Pinpoint the cell where the given text exists, returning its (X, Y) midpoint coordinate. 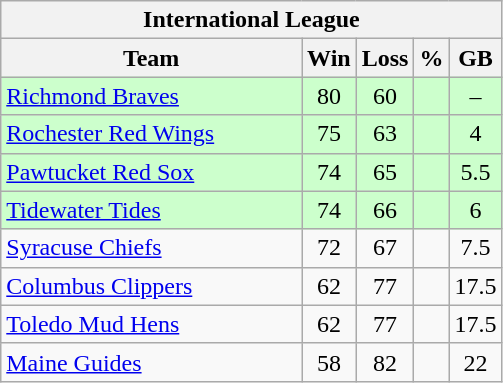
% (432, 58)
Team (152, 58)
58 (330, 362)
60 (385, 96)
Richmond Braves (152, 96)
80 (330, 96)
5.5 (476, 172)
66 (385, 210)
82 (385, 362)
GB (476, 58)
6 (476, 210)
Columbus Clippers (152, 286)
Win (330, 58)
Loss (385, 58)
Pawtucket Red Sox (152, 172)
Maine Guides (152, 362)
Syracuse Chiefs (152, 248)
Tidewater Tides (152, 210)
– (476, 96)
4 (476, 134)
63 (385, 134)
Toledo Mud Hens (152, 324)
75 (330, 134)
International League (252, 20)
22 (476, 362)
67 (385, 248)
72 (330, 248)
Rochester Red Wings (152, 134)
65 (385, 172)
7.5 (476, 248)
